Provide the (X, Y) coordinate of the cell's center where the given text is located.  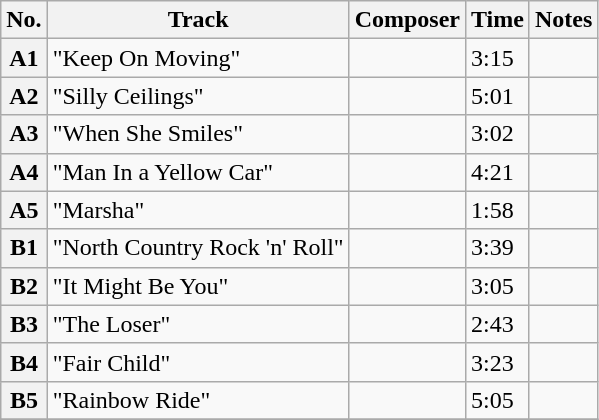
1:58 (498, 210)
A3 (24, 134)
Time (498, 20)
Track (198, 20)
3:05 (498, 286)
3:15 (498, 58)
"North Country Rock 'n' Roll" (198, 248)
3:39 (498, 248)
3:23 (498, 362)
5:05 (498, 400)
"Fair Child" (198, 362)
"Rainbow Ride" (198, 400)
B4 (24, 362)
"Man In a Yellow Car" (198, 172)
B5 (24, 400)
4:21 (498, 172)
Notes (563, 20)
3:02 (498, 134)
"Keep On Moving" (198, 58)
B3 (24, 324)
B1 (24, 248)
A2 (24, 96)
B2 (24, 286)
"Marsha" (198, 210)
No. (24, 20)
Composer (407, 20)
A4 (24, 172)
5:01 (498, 96)
A5 (24, 210)
A1 (24, 58)
"It Might Be You" (198, 286)
2:43 (498, 324)
"Silly Ceilings" (198, 96)
"The Loser" (198, 324)
"When She Smiles" (198, 134)
